Pinpoint the cell where the given text exists, returning its (X, Y) midpoint coordinate. 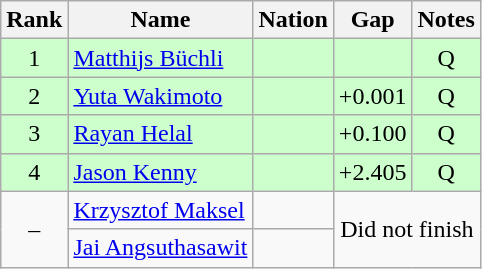
– (34, 229)
Yuta Wakimoto (160, 96)
Did not finish (406, 229)
Notes (446, 20)
Name (160, 20)
Rayan Helal (160, 134)
Matthijs Büchli (160, 58)
1 (34, 58)
Gap (372, 20)
+0.100 (372, 134)
Krzysztof Maksel (160, 210)
3 (34, 134)
Jai Angsuthasawit (160, 248)
+2.405 (372, 172)
4 (34, 172)
Rank (34, 20)
Nation (293, 20)
Jason Kenny (160, 172)
2 (34, 96)
+0.001 (372, 96)
